Return the (X, Y) coordinate for the center point of the cell that contains the specified text.  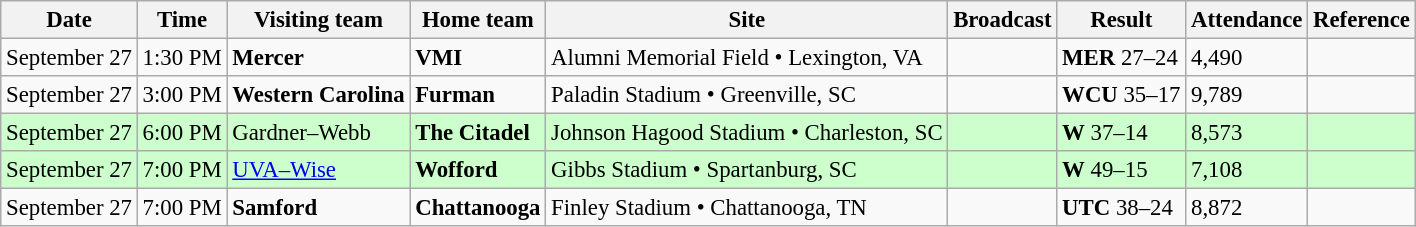
1:30 PM (182, 58)
Date (69, 20)
Wofford (478, 170)
Attendance (1247, 20)
Visiting team (318, 20)
Reference (1362, 20)
8,573 (1247, 133)
Result (1122, 20)
The Citadel (478, 133)
Gardner–Webb (318, 133)
W 49–15 (1122, 170)
8,872 (1247, 208)
Broadcast (1002, 20)
Johnson Hagood Stadium • Charleston, SC (747, 133)
Furman (478, 95)
UTC 38–24 (1122, 208)
Paladin Stadium • Greenville, SC (747, 95)
Gibbs Stadium • Spartanburg, SC (747, 170)
3:00 PM (182, 95)
6:00 PM (182, 133)
9,789 (1247, 95)
Finley Stadium • Chattanooga, TN (747, 208)
UVA–Wise (318, 170)
VMI (478, 58)
Time (182, 20)
Home team (478, 20)
Site (747, 20)
Samford (318, 208)
Western Carolina (318, 95)
MER 27–24 (1122, 58)
Alumni Memorial Field • Lexington, VA (747, 58)
4,490 (1247, 58)
WCU 35–17 (1122, 95)
Mercer (318, 58)
W 37–14 (1122, 133)
7,108 (1247, 170)
Chattanooga (478, 208)
